Find where the given text appears and provide that cell's center as [x, y] coordinate. 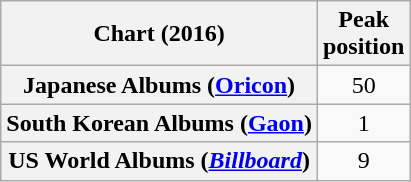
Chart (2016) [160, 34]
Japanese Albums (Oricon) [160, 85]
50 [363, 85]
Peakposition [363, 34]
US World Albums (Billboard) [160, 161]
9 [363, 161]
1 [363, 123]
South Korean Albums (Gaon) [160, 123]
